Return the (x, y) coordinate for the center point of the cell that contains the specified text.  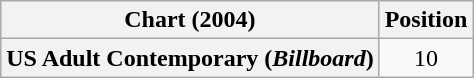
US Adult Contemporary (Billboard) (190, 58)
10 (426, 58)
Position (426, 20)
Chart (2004) (190, 20)
